Identify which cell holds the provided text, then report its (x, y) central coordinate. 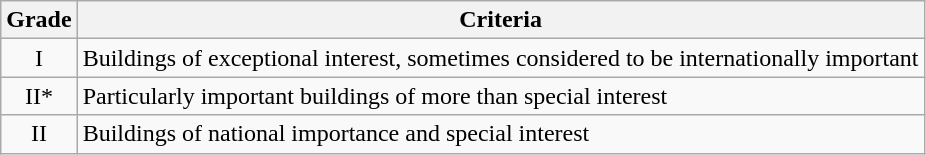
II (39, 134)
Grade (39, 20)
I (39, 58)
Buildings of exceptional interest, sometimes considered to be internationally important (500, 58)
II* (39, 96)
Buildings of national importance and special interest (500, 134)
Criteria (500, 20)
Particularly important buildings of more than special interest (500, 96)
